Search for the cell housing the specified text and yield its [X, Y] center coordinate. 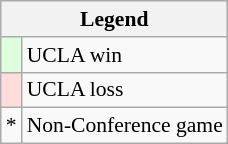
* [12, 126]
Non-Conference game [125, 126]
Legend [114, 19]
UCLA loss [125, 90]
UCLA win [125, 55]
